Identify which cell holds the provided text, then report its (X, Y) central coordinate. 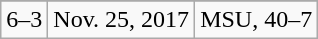
Nov. 25, 2017 (122, 20)
6–3 (24, 20)
MSU, 40–7 (256, 20)
